Return (X, Y) of the center of cell containing provided text 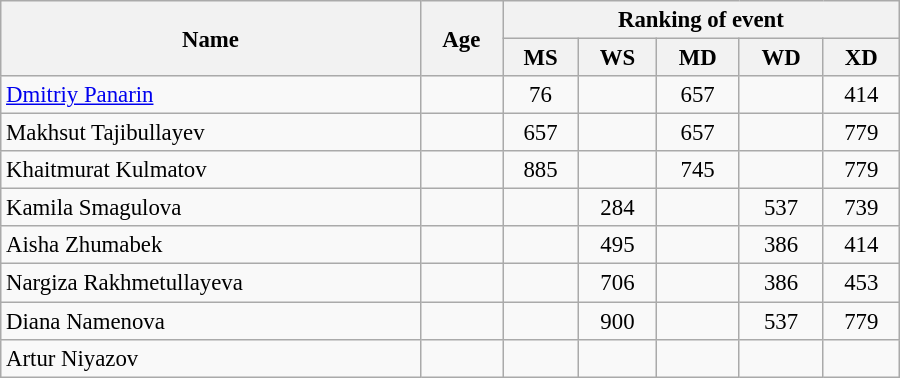
Age (461, 38)
Artur Niyazov (210, 358)
900 (617, 321)
Nargiza Rakhmetullayeva (210, 283)
739 (861, 208)
XD (861, 58)
Dmitriy Panarin (210, 95)
76 (541, 95)
Name (210, 38)
Ranking of event (702, 20)
MD (697, 58)
885 (541, 170)
Khaitmurat Kulmatov (210, 170)
706 (617, 283)
Diana Namenova (210, 321)
Aisha Zhumabek (210, 245)
284 (617, 208)
495 (617, 245)
WD (781, 58)
WS (617, 58)
MS (541, 58)
Makhsut Tajibullayev (210, 133)
745 (697, 170)
Kamila Smagulova (210, 208)
453 (861, 283)
